Return the [X, Y] coordinate for the center point of the cell that contains the specified text.  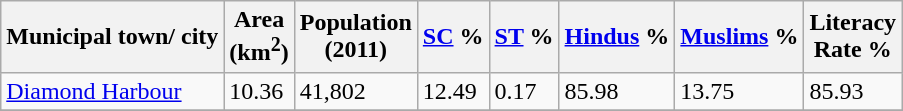
SC % [453, 37]
Municipal town/ city [112, 37]
ST % [524, 37]
Hindus % [617, 37]
41,802 [356, 91]
12.49 [453, 91]
10.36 [259, 91]
85.98 [617, 91]
13.75 [740, 91]
0.17 [524, 91]
Literacy Rate % [853, 37]
Area(km2) [259, 37]
Diamond Harbour [112, 91]
85.93 [853, 91]
Muslims % [740, 37]
Population(2011) [356, 37]
